Output the (X, Y) coordinate of the center of the cell containing the given text.  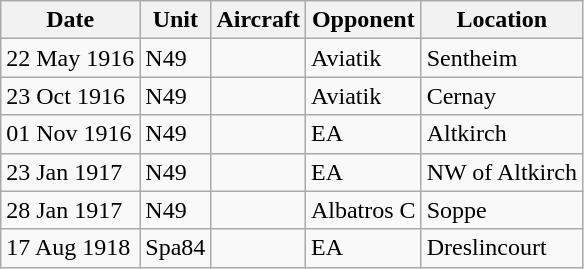
Albatros C (363, 210)
Altkirch (502, 134)
Location (502, 20)
01 Nov 1916 (70, 134)
Opponent (363, 20)
Aircraft (258, 20)
28 Jan 1917 (70, 210)
Date (70, 20)
NW of Altkirch (502, 172)
Spa84 (176, 248)
22 May 1916 (70, 58)
Cernay (502, 96)
23 Oct 1916 (70, 96)
Sentheim (502, 58)
17 Aug 1918 (70, 248)
23 Jan 1917 (70, 172)
Dreslincourt (502, 248)
Soppe (502, 210)
Unit (176, 20)
